Search for the cell housing the specified text and yield its (X, Y) center coordinate. 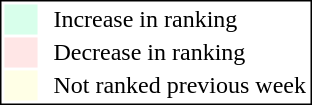
Increase in ranking (180, 19)
Not ranked previous week (180, 85)
Decrease in ranking (180, 53)
